Capture the cell that displays the provided text and extract its [x, y] central coordinate. 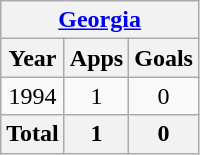
Apps [96, 58]
Year [33, 58]
Georgia [100, 20]
Goals [164, 58]
1994 [33, 96]
Total [33, 134]
